Search for the cell housing the specified text and yield its [X, Y] center coordinate. 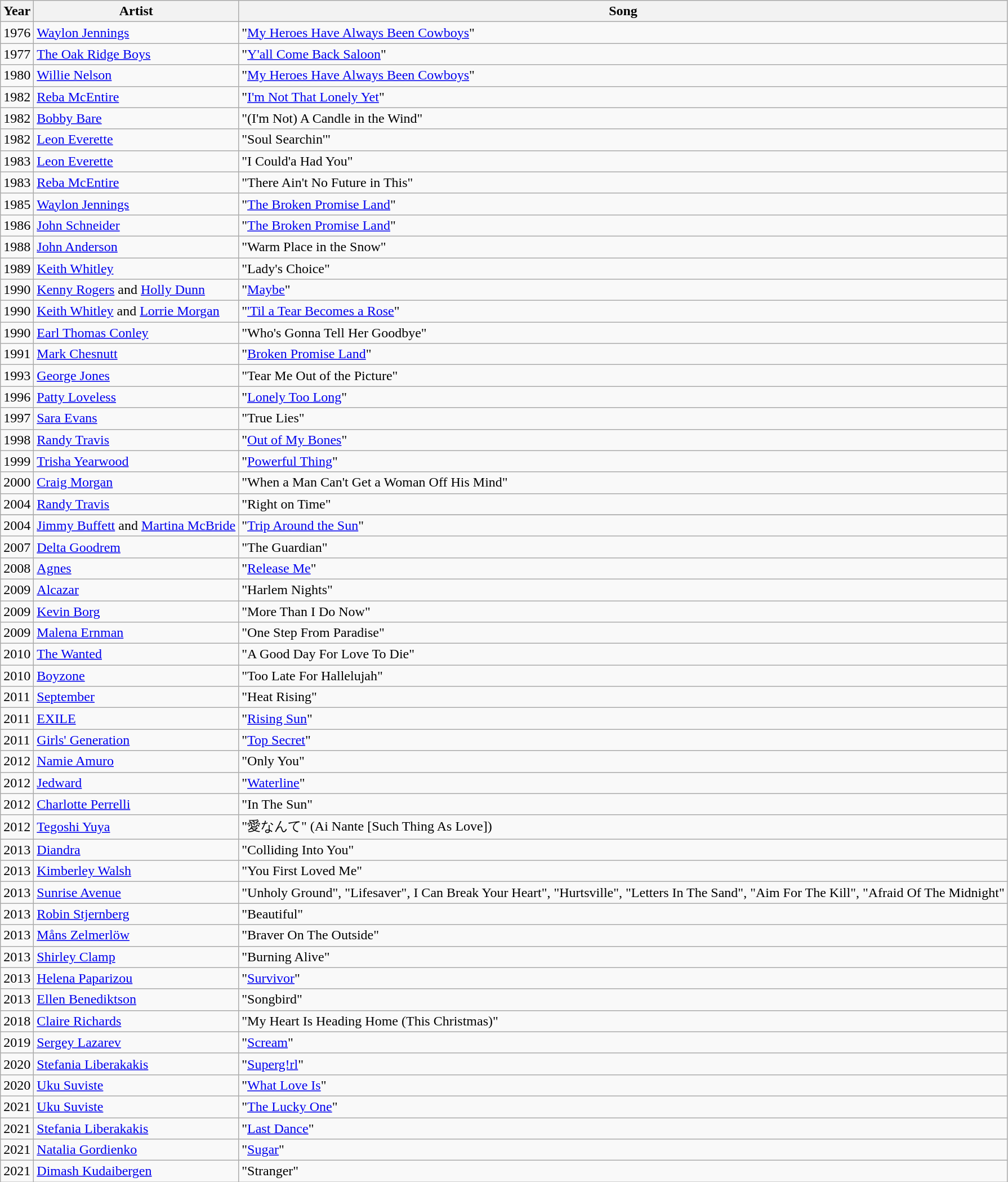
Artist [136, 11]
Year [17, 11]
Craig Morgan [136, 483]
Claire Richards [136, 1021]
Alcazar [136, 590]
"Stranger" [623, 1171]
John Anderson [136, 247]
2018 [17, 1021]
Dimash Kudaibergen [136, 1171]
"Trip Around the Sun" [623, 525]
"Maybe" [623, 290]
1993 [17, 376]
"Waterline" [623, 783]
Jimmy Buffett and Martina McBride [136, 525]
Delta Goodrem [136, 547]
"Braver On The Outside" [623, 935]
1986 [17, 225]
"Release Me" [623, 568]
"In The Sun" [623, 804]
"Harlem Nights" [623, 590]
Bobby Bare [136, 118]
Sara Evans [136, 418]
Charlotte Perrelli [136, 804]
Helena Paparizou [136, 978]
Earl Thomas Conley [136, 333]
Girls' Generation [136, 740]
"Colliding Into You" [623, 850]
"Too Late For Hallelujah" [623, 676]
"'Til a Tear Becomes a Rose" [623, 311]
Ellen Benediktson [136, 1000]
Jedward [136, 783]
"Survivor" [623, 978]
2019 [17, 1042]
1999 [17, 461]
Willie Nelson [136, 75]
"Unholy Ground", "Lifesaver", I Can Break Your Heart", "Hurtsville", "Letters In The Sand", "Aim For The Kill", "Afraid Of The Midnight" [623, 893]
Sergey Lazarev [136, 1042]
Kevin Borg [136, 611]
"There Ain't No Future in This" [623, 182]
2000 [17, 483]
Song [623, 11]
The Oak Ridge Boys [136, 54]
"Only You" [623, 761]
1998 [17, 440]
Malena Ernman [136, 633]
1980 [17, 75]
"Right on Time" [623, 504]
Diandra [136, 850]
2008 [17, 568]
"The Guardian" [623, 547]
Trisha Yearwood [136, 461]
"I Could'a Had You" [623, 161]
September [136, 697]
Keith Whitley [136, 269]
"Broken Promise Land" [623, 354]
George Jones [136, 376]
1988 [17, 247]
1996 [17, 397]
The Wanted [136, 654]
Shirley Clamp [136, 957]
Mark Chesnutt [136, 354]
"What Love Is" [623, 1085]
"Last Dance" [623, 1128]
1976 [17, 33]
"Sugar" [623, 1150]
John Schneider [136, 225]
"Burning Alive" [623, 957]
"One Step From Paradise" [623, 633]
Måns Zelmerlöw [136, 935]
2007 [17, 547]
"Songbird" [623, 1000]
"You First Loved Me" [623, 871]
Kenny Rogers and Holly Dunn [136, 290]
"The Lucky One" [623, 1107]
"(I'm Not) A Candle in the Wind" [623, 118]
"Who's Gonna Tell Her Goodbye" [623, 333]
"Lady's Choice" [623, 269]
"When a Man Can't Get a Woman Off His Mind" [623, 483]
"Top Secret" [623, 740]
"愛なんて" (Ai Nante [Such Thing As Love]) [623, 827]
Robin Stjernberg [136, 914]
"Y'all Come Back Saloon" [623, 54]
"Powerful Thing" [623, 461]
Patty Loveless [136, 397]
1991 [17, 354]
"Heat Rising" [623, 697]
"Out of My Bones" [623, 440]
"Superg!rl" [623, 1064]
Namie Amuro [136, 761]
Boyzone [136, 676]
"Soul Searchin'" [623, 140]
Agnes [136, 568]
"Lonely Too Long" [623, 397]
"Tear Me Out of the Picture" [623, 376]
Natalia Gordienko [136, 1150]
"More Than I Do Now" [623, 611]
"I'm Not That Lonely Yet" [623, 97]
Tegoshi Yuya [136, 827]
1989 [17, 269]
Keith Whitley and Lorrie Morgan [136, 311]
"Beautiful" [623, 914]
1985 [17, 204]
EXILE [136, 719]
1977 [17, 54]
1997 [17, 418]
"Rising Sun" [623, 719]
"My Heart Is Heading Home (This Christmas)" [623, 1021]
"Scream" [623, 1042]
"Warm Place in the Snow" [623, 247]
Sunrise Avenue [136, 893]
"A Good Day For Love To Die" [623, 654]
"True Lies" [623, 418]
Kimberley Walsh [136, 871]
